Detect which cell encompasses the target text, then output its [X, Y] center coordinate. 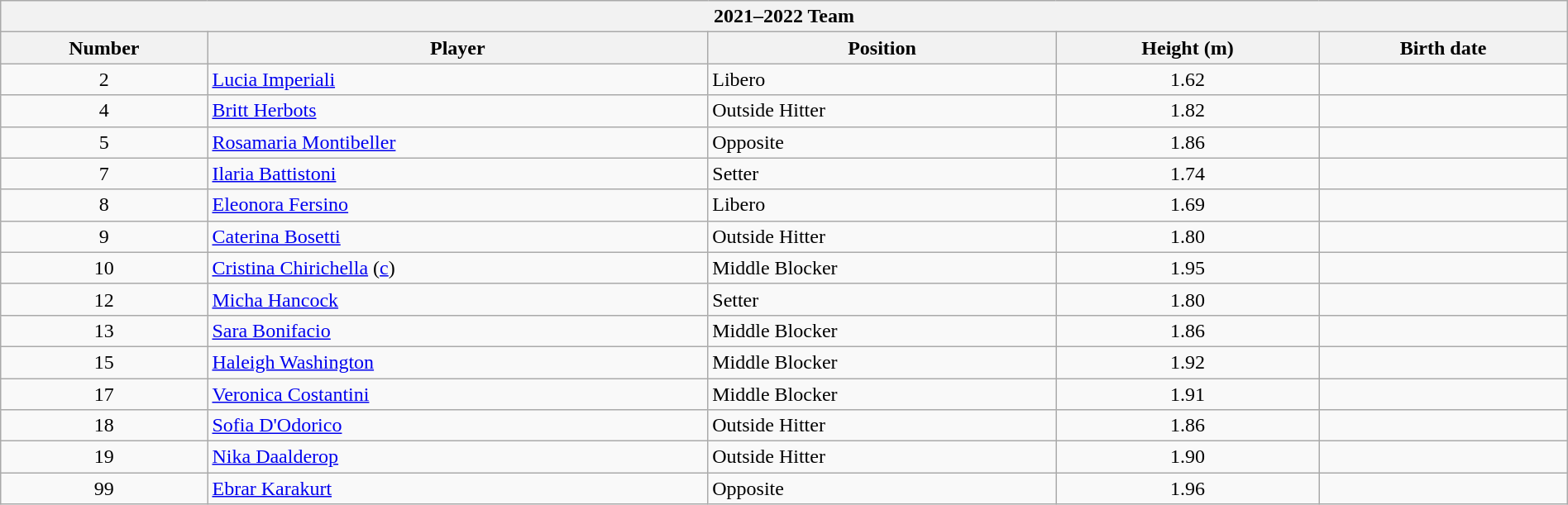
Rosamaria Montibeller [458, 142]
5 [104, 142]
Ebrar Karakurt [458, 488]
Sara Bonifacio [458, 331]
Britt Herbots [458, 111]
17 [104, 394]
15 [104, 362]
Birth date [1443, 48]
Eleonora Fersino [458, 205]
4 [104, 111]
Position [882, 48]
2021–2022 Team [784, 17]
Sofia D'Odorico [458, 426]
1.74 [1188, 174]
Micha Hancock [458, 299]
Lucia Imperiali [458, 79]
Haleigh Washington [458, 362]
19 [104, 457]
1.90 [1188, 457]
99 [104, 488]
18 [104, 426]
Height (m) [1188, 48]
1.91 [1188, 394]
2 [104, 79]
1.95 [1188, 268]
Ilaria Battistoni [458, 174]
Number [104, 48]
1.82 [1188, 111]
1.62 [1188, 79]
9 [104, 236]
13 [104, 331]
8 [104, 205]
1.69 [1188, 205]
Nika Daalderop [458, 457]
7 [104, 174]
Caterina Bosetti [458, 236]
1.96 [1188, 488]
10 [104, 268]
1.92 [1188, 362]
Cristina Chirichella (c) [458, 268]
Veronica Costantini [458, 394]
12 [104, 299]
Player [458, 48]
